Scan for the cell matching the given text and deliver its (X, Y) coordinate at center. 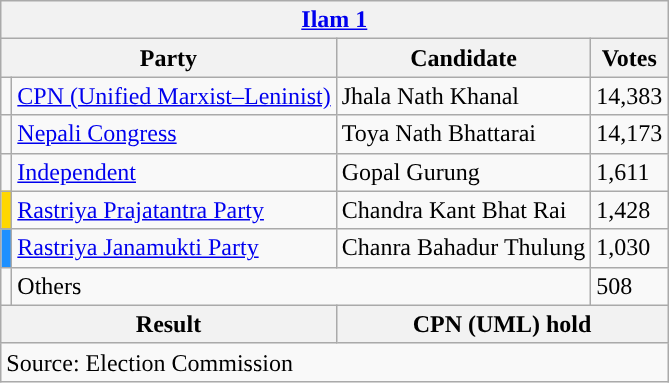
Candidate (464, 58)
Gopal Gurung (464, 172)
Others (302, 286)
Jhala Nath Khanal (464, 96)
Rastriya Janamukti Party (174, 248)
Rastriya Prajatantra Party (174, 210)
1,030 (630, 248)
Result (168, 324)
CPN (UML) hold (502, 324)
14,173 (630, 134)
508 (630, 286)
1,428 (630, 210)
CPN (Unified Marxist–Leninist) (174, 96)
Independent (174, 172)
1,611 (630, 172)
Chandra Kant Bhat Rai (464, 210)
Votes (630, 58)
Chanra Bahadur Thulung (464, 248)
Toya Nath Bhattarai (464, 134)
Ilam 1 (334, 20)
14,383 (630, 96)
Party (168, 58)
Nepali Congress (174, 134)
Source: Election Commission (334, 362)
